Provide the (x, y) coordinate of the cell's center where the given text is located.  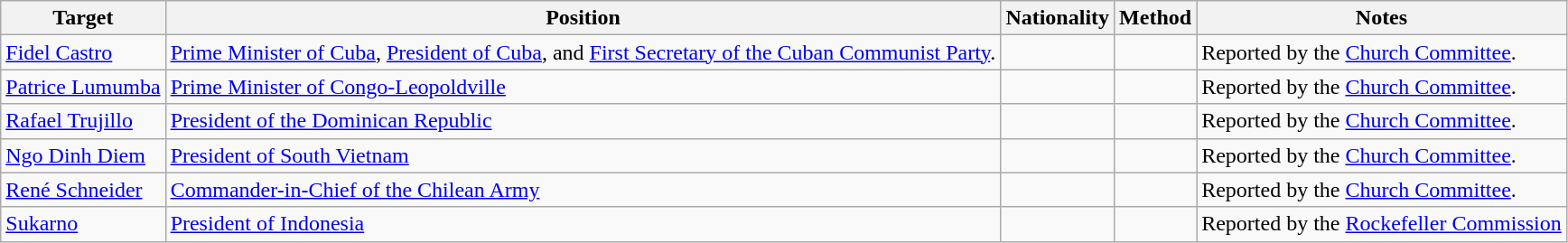
Prime Minister of Cuba, President of Cuba, and First Secretary of the Cuban Communist Party. (583, 52)
President of the Dominican Republic (583, 121)
President of South Vietnam (583, 155)
Ngo Dinh Diem (83, 155)
Reported by the Rockefeller Commission (1382, 224)
Target (83, 18)
Method (1156, 18)
René Schneider (83, 190)
Sukarno (83, 224)
Fidel Castro (83, 52)
Commander-in-Chief of the Chilean Army (583, 190)
President of Indonesia (583, 224)
Position (583, 18)
Nationality (1058, 18)
Patrice Lumumba (83, 87)
Notes (1382, 18)
Prime Minister of Congo-Leopoldville (583, 87)
Rafael Trujillo (83, 121)
